Pinpoint the cell where the given text exists, returning its (x, y) midpoint coordinate. 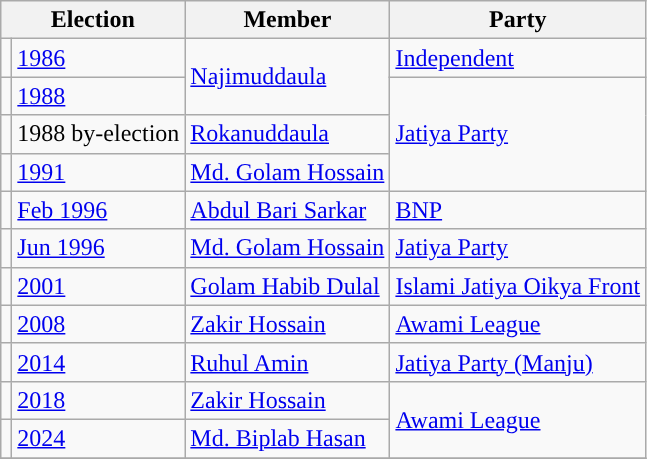
1991 (98, 172)
Ruhul Amin (288, 362)
Islami Jatiya Oikya Front (518, 286)
Abdul Bari Sarkar (288, 210)
Md. Biplab Hasan (288, 438)
Jun 1996 (98, 248)
1988 by-election (98, 134)
Rokanuddaula (288, 134)
Party (518, 20)
Election (93, 20)
1988 (98, 96)
Independent (518, 58)
2008 (98, 324)
1986 (98, 58)
Feb 1996 (98, 210)
Member (288, 20)
2001 (98, 286)
2014 (98, 362)
Jatiya Party (Manju) (518, 362)
2024 (98, 438)
2018 (98, 400)
Golam Habib Dulal (288, 286)
BNP (518, 210)
Najimuddaula (288, 77)
